Return (X, Y) of the center of cell containing provided text 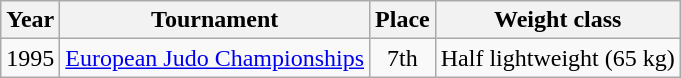
Weight class (558, 20)
Year (30, 20)
Half lightweight (65 kg) (558, 58)
European Judo Championships (215, 58)
7th (403, 58)
1995 (30, 58)
Place (403, 20)
Tournament (215, 20)
